Extract the (X, Y) coordinate from the center of the cell holding the provided text.  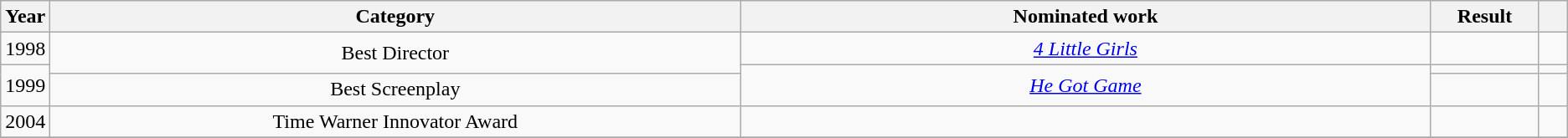
1998 (25, 49)
Nominated work (1086, 17)
He Got Game (1086, 85)
4 Little Girls (1086, 49)
Time Warner Innovator Award (395, 121)
Best Screenplay (395, 89)
1999 (25, 85)
2004 (25, 121)
Year (25, 17)
Best Director (395, 54)
Category (395, 17)
Result (1484, 17)
